Determine the [X, Y] coordinate at the center of the cell enclosing the given text.  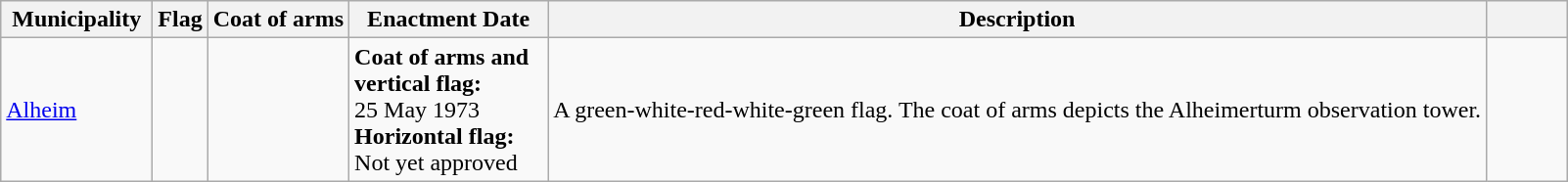
Enactment Date [448, 20]
Alheim [76, 110]
Description [1018, 20]
A green-white-red-white-green flag. The coat of arms depicts the Alheimerturm observation tower. [1018, 110]
Flag [180, 20]
Coat of arms [278, 20]
Coat of arms and vertical flag:25 May 1973Horizontal flag:Not yet approved [448, 110]
Municipality [76, 20]
